Pinpoint the cell where the given text exists, returning its (X, Y) midpoint coordinate. 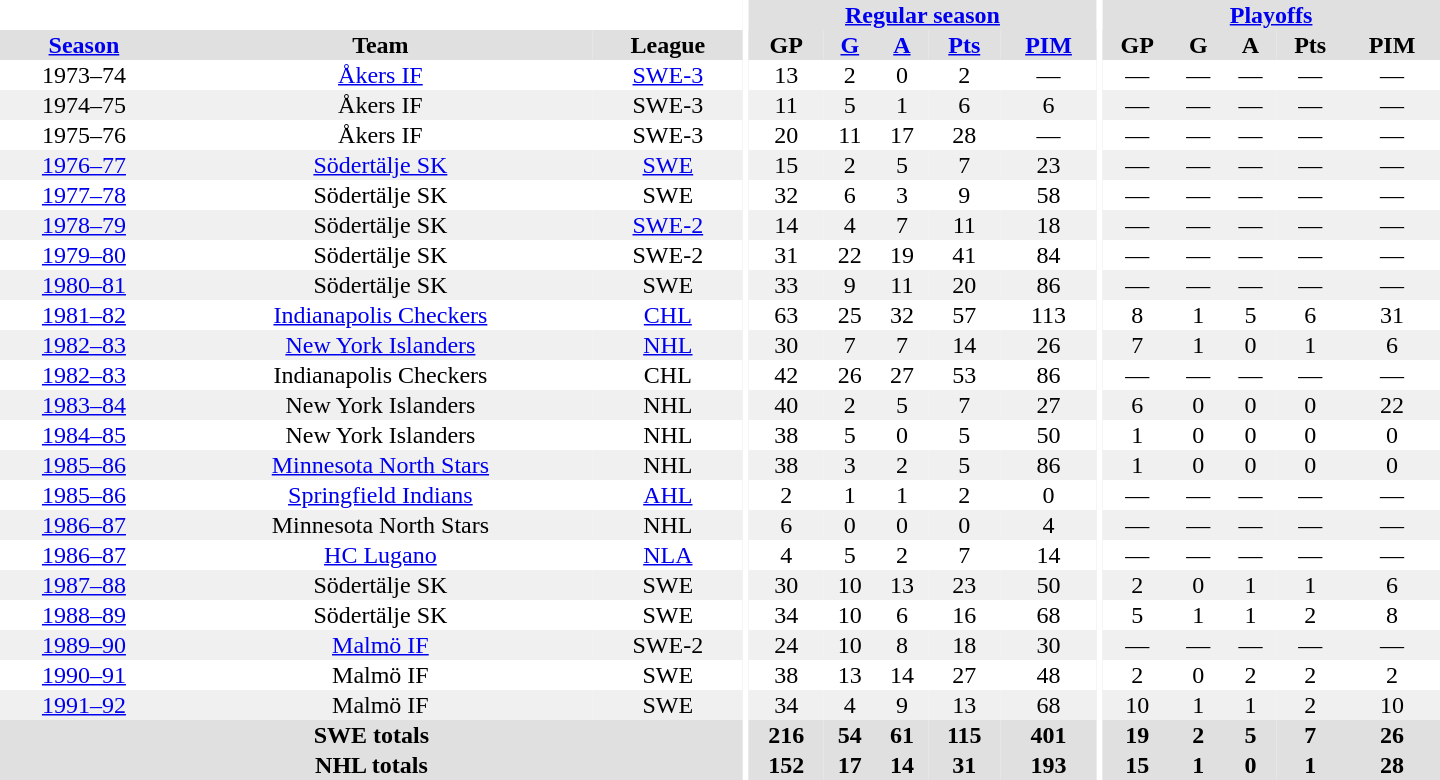
Regular season (923, 15)
53 (964, 375)
54 (850, 735)
League (668, 45)
401 (1049, 735)
1976–77 (84, 165)
1975–76 (84, 135)
1979–80 (84, 255)
Season (84, 45)
58 (1049, 195)
1990–91 (84, 675)
115 (964, 735)
1977–78 (84, 195)
33 (786, 285)
1984–85 (84, 435)
41 (964, 255)
1974–75 (84, 105)
Team (380, 45)
152 (786, 765)
Playoffs (1271, 15)
1987–88 (84, 585)
1978–79 (84, 225)
NHL totals (372, 765)
HC Lugano (380, 555)
63 (786, 315)
216 (786, 735)
24 (786, 645)
193 (1049, 765)
AHL (668, 495)
16 (964, 615)
1981–82 (84, 315)
SWE totals (372, 735)
1980–81 (84, 285)
Springfield Indians (380, 495)
48 (1049, 675)
84 (1049, 255)
40 (786, 405)
1989–90 (84, 645)
57 (964, 315)
42 (786, 375)
1991–92 (84, 705)
1973–74 (84, 75)
NLA (668, 555)
1983–84 (84, 405)
113 (1049, 315)
61 (902, 735)
1988–89 (84, 615)
25 (850, 315)
